Capture the cell that displays the provided text and extract its (x, y) central coordinate. 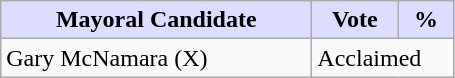
% (426, 20)
Mayoral Candidate (156, 20)
Acclaimed (383, 58)
Vote (355, 20)
Gary McNamara (X) (156, 58)
